Locate the cell with the specified text and output its [X, Y] center coordinate. 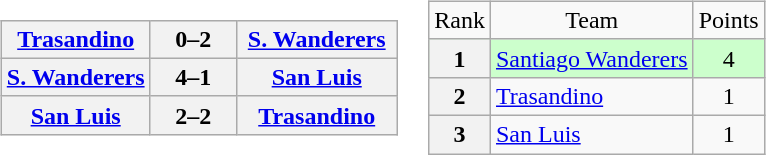
4–1 [193, 77]
0–2 [193, 39]
Team [592, 20]
4 [728, 58]
Rank [460, 20]
2 [460, 96]
2–2 [193, 115]
Points [728, 20]
Santiago Wanderers [592, 58]
3 [460, 134]
